Locate the cell with the specified text and output its [X, Y] center coordinate. 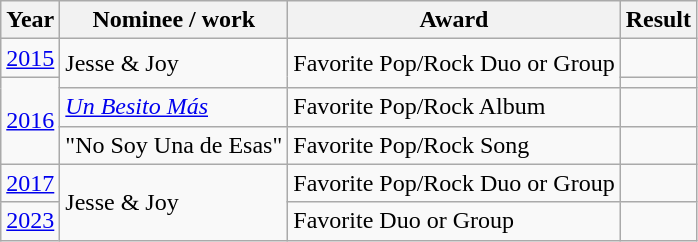
Award [454, 20]
Favorite Pop/Rock Song [454, 145]
Year [30, 20]
Un Besito Más [174, 107]
Favorite Pop/Rock Album [454, 107]
"No Soy Una de Esas" [174, 145]
2016 [30, 120]
2017 [30, 183]
Result [658, 20]
2023 [30, 221]
Favorite Duo or Group [454, 221]
2015 [30, 58]
Nominee / work [174, 20]
